Pinpoint the cell where the given text exists, returning its [X, Y] midpoint coordinate. 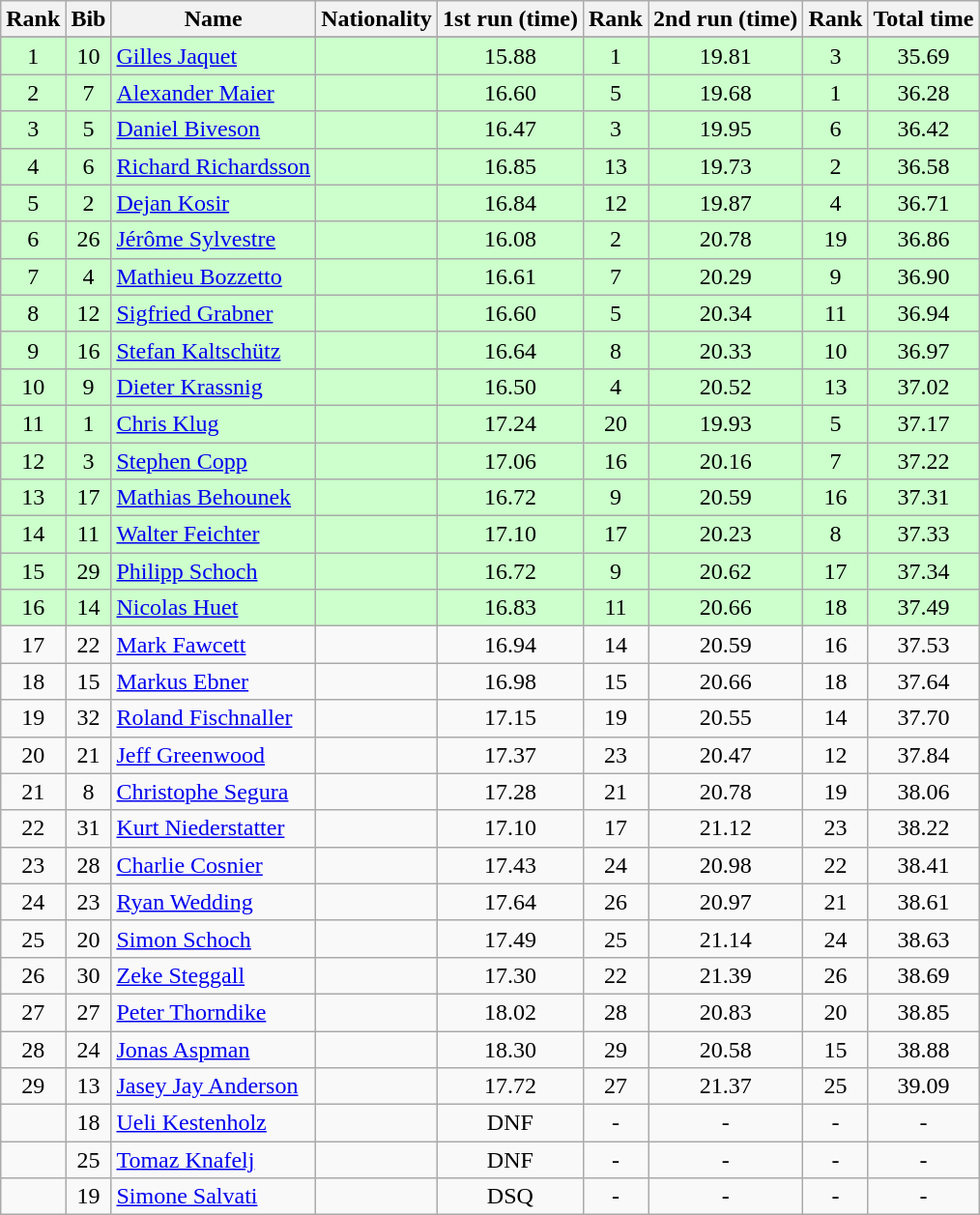
37.34 [924, 571]
19.81 [725, 56]
Richard Richardsson [214, 166]
17.24 [510, 423]
Dieter Krassnig [214, 387]
1st run (time) [510, 19]
38.69 [924, 975]
Jérôme Sylvestre [214, 240]
Stefan Kaltschütz [214, 350]
37.17 [924, 423]
Jasey Jay Anderson [214, 1086]
31 [89, 828]
Gilles Jaquet [214, 56]
36.86 [924, 240]
17.64 [510, 902]
19.93 [725, 423]
18.30 [510, 1049]
20.29 [725, 276]
Alexander Maier [214, 93]
37.31 [924, 498]
Charlie Cosnier [214, 865]
Nicolas Huet [214, 608]
37.64 [924, 681]
16.83 [510, 608]
37.02 [924, 387]
Mathieu Bozzetto [214, 276]
16.47 [510, 130]
38.06 [924, 792]
Ueli Kestenholz [214, 1123]
16.84 [510, 203]
Markus Ebner [214, 681]
Mathias Behounek [214, 498]
20.55 [725, 718]
17.72 [510, 1086]
38.41 [924, 865]
36.97 [924, 350]
20.58 [725, 1049]
Nationality [377, 19]
Jeff Greenwood [214, 755]
Jonas Aspman [214, 1049]
21.14 [725, 939]
36.58 [924, 166]
38.61 [924, 902]
Zeke Steggall [214, 975]
38.85 [924, 1012]
Ryan Wedding [214, 902]
16.64 [510, 350]
16.61 [510, 276]
17.43 [510, 865]
16.50 [510, 387]
32 [89, 718]
Roland Fischnaller [214, 718]
19.68 [725, 93]
Total time [924, 19]
Chris Klug [214, 423]
38.88 [924, 1049]
37.33 [924, 535]
36.71 [924, 203]
2nd run (time) [725, 19]
17.28 [510, 792]
36.42 [924, 130]
37.53 [924, 645]
20.98 [725, 865]
Simone Salvati [214, 1197]
18.02 [510, 1012]
Tomaz Knafelj [214, 1160]
Daniel Biveson [214, 130]
36.28 [924, 93]
Kurt Niederstatter [214, 828]
30 [89, 975]
Mark Fawcett [214, 645]
36.94 [924, 313]
17.15 [510, 718]
20.33 [725, 350]
Christophe Segura [214, 792]
20.34 [725, 313]
20.83 [725, 1012]
37.49 [924, 608]
Walter Feichter [214, 535]
19.87 [725, 203]
36.90 [924, 276]
39.09 [924, 1086]
37.84 [924, 755]
20.62 [725, 571]
21.39 [725, 975]
37.70 [924, 718]
Philipp Schoch [214, 571]
20.16 [725, 461]
20.52 [725, 387]
38.63 [924, 939]
35.69 [924, 56]
Stephen Copp [214, 461]
Name [214, 19]
DSQ [510, 1197]
21.37 [725, 1086]
20.97 [725, 902]
15.88 [510, 56]
Dejan Kosir [214, 203]
Peter Thorndike [214, 1012]
20.47 [725, 755]
21.12 [725, 828]
16.98 [510, 681]
16.08 [510, 240]
Simon Schoch [214, 939]
38.22 [924, 828]
17.30 [510, 975]
19.73 [725, 166]
19.95 [725, 130]
17.49 [510, 939]
Sigfried Grabner [214, 313]
Bib [89, 19]
16.85 [510, 166]
17.06 [510, 461]
37.22 [924, 461]
20.23 [725, 535]
17.37 [510, 755]
16.94 [510, 645]
